Scan for the cell matching the given text and deliver its [x, y] coordinate at center. 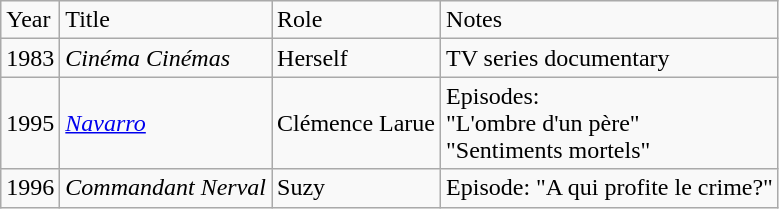
1983 [30, 58]
Episode: "A qui profite le crime?" [610, 188]
1995 [30, 123]
Herself [356, 58]
Role [356, 20]
Suzy [356, 188]
Notes [610, 20]
TV series documentary [610, 58]
Clémence Larue [356, 123]
Episodes:"L'ombre d'un père""Sentiments mortels" [610, 123]
Navarro [166, 123]
1996 [30, 188]
Cinéma Cinémas [166, 58]
Commandant Nerval [166, 188]
Year [30, 20]
Title [166, 20]
